Return the (x, y) coordinate for the center point of the cell that contains the specified text.  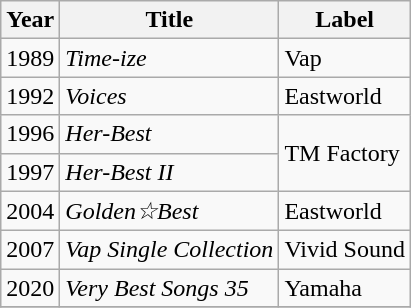
1992 (30, 96)
Time-ize (170, 58)
Year (30, 20)
TM Factory (345, 153)
1996 (30, 134)
1997 (30, 172)
Vap Single Collection (170, 250)
Label (345, 20)
Vap (345, 58)
Voices (170, 96)
Title (170, 20)
Her-Best (170, 134)
Yamaha (345, 288)
Her-Best II (170, 172)
Vivid Sound (345, 250)
Golden☆Best (170, 211)
2007 (30, 250)
1989 (30, 58)
2004 (30, 211)
Very Best Songs 35 (170, 288)
2020 (30, 288)
